For the text-containing cell, return its midpoint in [x, y] coordinate format. 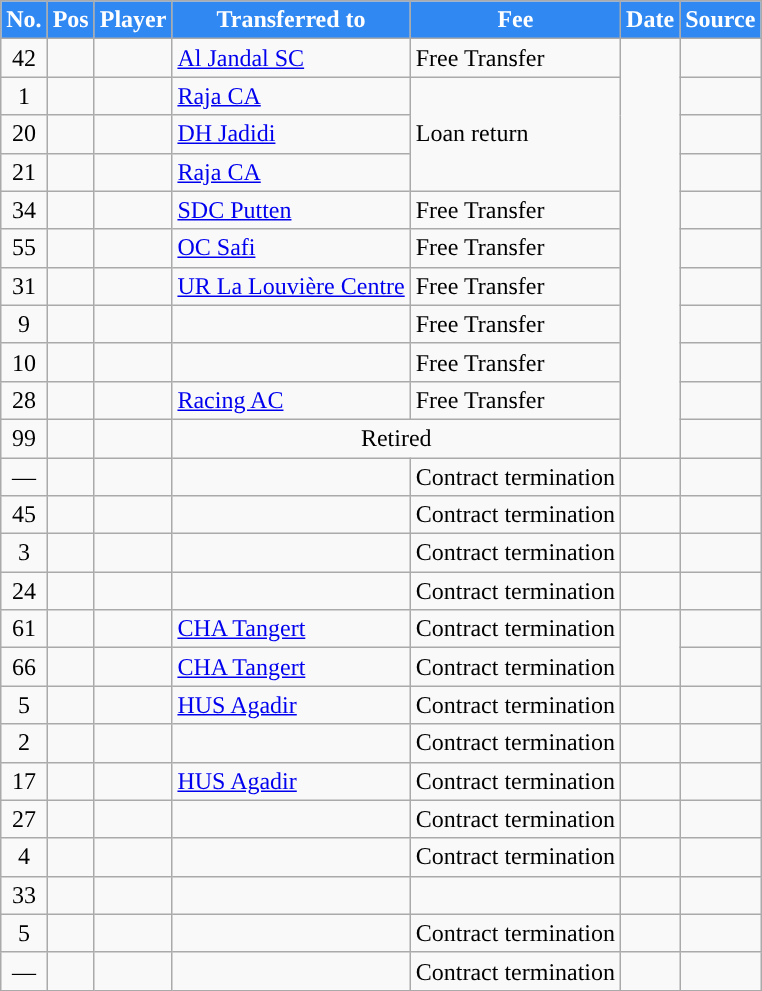
4 [24, 857]
17 [24, 781]
55 [24, 248]
No. [24, 20]
OC Safi [291, 248]
UR La Louvière Centre [291, 286]
34 [24, 210]
Loan return [515, 134]
31 [24, 286]
Source [720, 20]
24 [24, 591]
20 [24, 134]
61 [24, 629]
Racing AC [291, 400]
Retired [396, 438]
Transferred to [291, 20]
42 [24, 58]
21 [24, 172]
Player [133, 20]
99 [24, 438]
Al Jandal SC [291, 58]
28 [24, 400]
2 [24, 743]
Pos [70, 20]
3 [24, 553]
66 [24, 667]
Date [650, 20]
9 [24, 324]
10 [24, 362]
45 [24, 515]
DH Jadidi [291, 134]
1 [24, 96]
Fee [515, 20]
27 [24, 819]
33 [24, 895]
SDC Putten [291, 210]
